Output the (X, Y) coordinate of the center of the cell containing the given text.  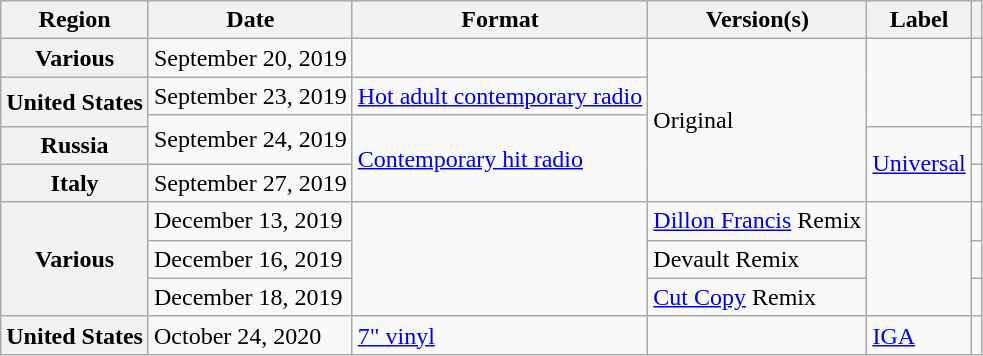
December 13, 2019 (250, 221)
Contemporary hit radio (500, 158)
Italy (75, 183)
December 18, 2019 (250, 297)
Region (75, 20)
Version(s) (758, 20)
September 20, 2019 (250, 58)
IGA (919, 335)
September 27, 2019 (250, 183)
Hot adult contemporary radio (500, 96)
Universal (919, 164)
Cut Copy Remix (758, 297)
September 23, 2019 (250, 96)
Russia (75, 145)
Label (919, 20)
Original (758, 120)
December 16, 2019 (250, 259)
7" vinyl (500, 335)
Format (500, 20)
September 24, 2019 (250, 140)
Date (250, 20)
October 24, 2020 (250, 335)
Dillon Francis Remix (758, 221)
Devault Remix (758, 259)
